Extract the (X, Y) coordinate from the center of the cell holding the provided text.  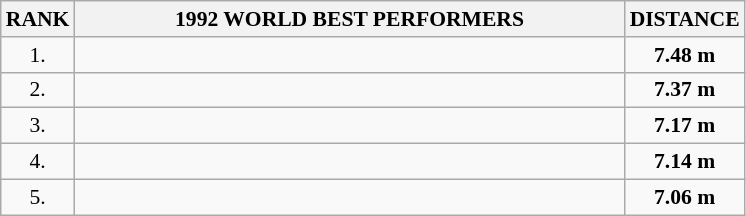
4. (38, 162)
2. (38, 90)
7.37 m (685, 90)
RANK (38, 19)
1992 WORLD BEST PERFORMERS (349, 19)
3. (38, 126)
DISTANCE (685, 19)
5. (38, 197)
7.06 m (685, 197)
7.48 m (685, 55)
7.17 m (685, 126)
7.14 m (685, 162)
1. (38, 55)
